Search for the cell housing the specified text and yield its [x, y] center coordinate. 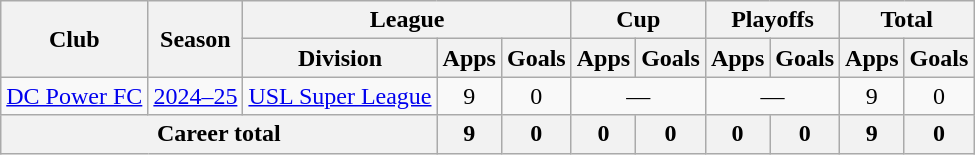
USL Super League [340, 96]
Season [196, 39]
Total [907, 20]
Playoffs [772, 20]
Division [340, 58]
Club [74, 39]
Career total [219, 134]
2024–25 [196, 96]
Cup [638, 20]
League [407, 20]
DC Power FC [74, 96]
